Extract the (X, Y) coordinate from the center of the cell holding the provided text.  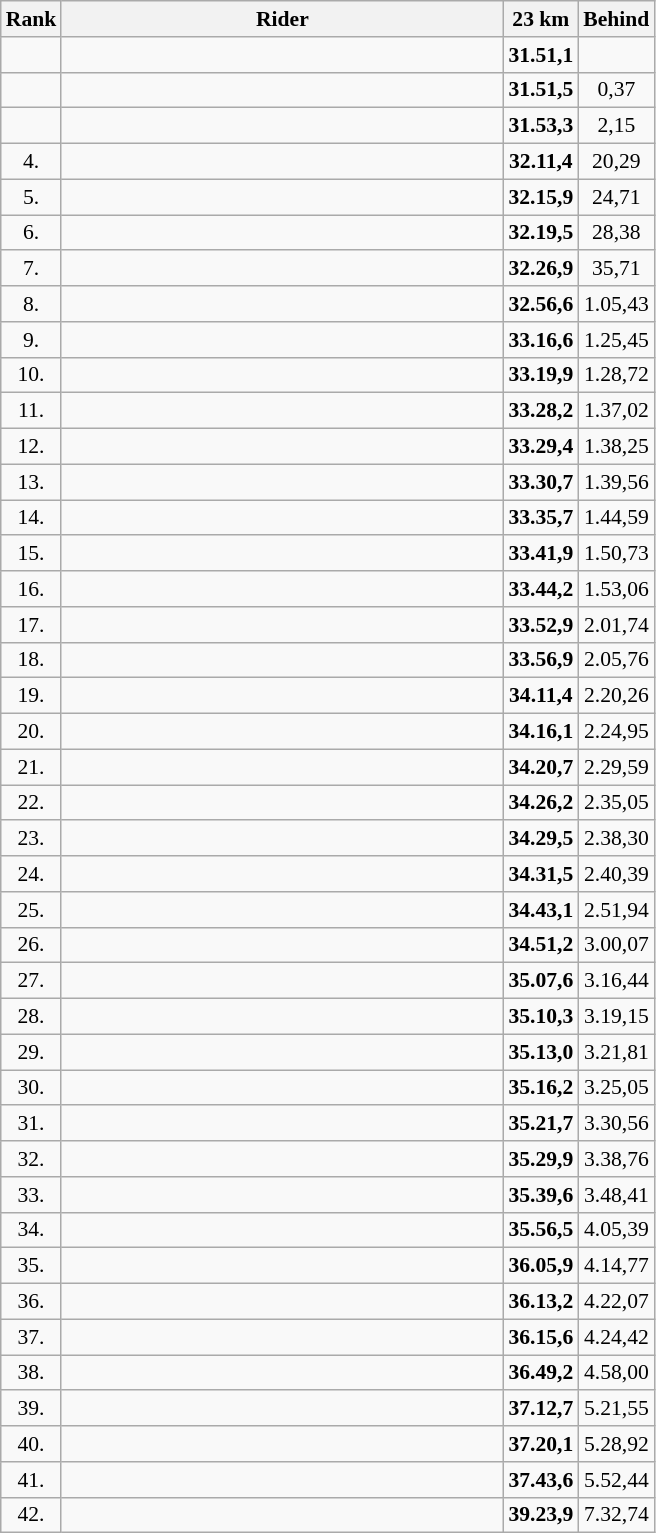
2.38,30 (616, 839)
36.13,2 (540, 1302)
1.50,73 (616, 554)
19. (32, 696)
9. (32, 340)
32.11,4 (540, 162)
37.20,1 (540, 1444)
35.13,0 (540, 1052)
2.05,76 (616, 660)
37.12,7 (540, 1409)
34.11,4 (540, 696)
36.15,6 (540, 1337)
34.16,1 (540, 732)
1.37,02 (616, 411)
21. (32, 767)
42. (32, 1515)
1.44,59 (616, 518)
33.35,7 (540, 518)
31.53,3 (540, 126)
12. (32, 447)
35.10,3 (540, 1017)
5.28,92 (616, 1444)
18. (32, 660)
2.40,39 (616, 874)
14. (32, 518)
34.43,1 (540, 910)
22. (32, 803)
33.44,2 (540, 589)
30. (32, 1088)
35.39,6 (540, 1195)
3.48,41 (616, 1195)
36.05,9 (540, 1266)
11. (32, 411)
35.16,2 (540, 1088)
3.19,15 (616, 1017)
33. (32, 1195)
5. (32, 197)
33.41,9 (540, 554)
4.24,42 (616, 1337)
34. (32, 1230)
33.52,9 (540, 625)
6. (32, 233)
25. (32, 910)
24,71 (616, 197)
37.43,6 (540, 1480)
32.15,9 (540, 197)
2.01,74 (616, 625)
Behind (616, 19)
34.31,5 (540, 874)
2,15 (616, 126)
33.56,9 (540, 660)
15. (32, 554)
35,71 (616, 269)
2.20,26 (616, 696)
1.53,06 (616, 589)
1.25,45 (616, 340)
32.19,5 (540, 233)
34.29,5 (540, 839)
7. (32, 269)
36. (32, 1302)
23. (32, 839)
36.49,2 (540, 1373)
41. (32, 1480)
4.22,07 (616, 1302)
35. (32, 1266)
23 km (540, 19)
27. (32, 981)
33.28,2 (540, 411)
35.29,9 (540, 1159)
Rider (282, 19)
7.32,74 (616, 1515)
3.38,76 (616, 1159)
33.30,7 (540, 482)
1.38,25 (616, 447)
2.29,59 (616, 767)
35.56,5 (540, 1230)
3.16,44 (616, 981)
0,37 (616, 90)
31. (32, 1124)
31.51,1 (540, 55)
1.05,43 (616, 304)
3.25,05 (616, 1088)
35.21,7 (540, 1124)
1.28,72 (616, 375)
10. (32, 375)
34.26,2 (540, 803)
39.23,9 (540, 1515)
24. (32, 874)
2.51,94 (616, 910)
26. (32, 945)
3.00,07 (616, 945)
3.30,56 (616, 1124)
2.24,95 (616, 732)
33.29,4 (540, 447)
2.35,05 (616, 803)
17. (32, 625)
29. (32, 1052)
34.51,2 (540, 945)
20. (32, 732)
32. (32, 1159)
31.51,5 (540, 90)
33.16,6 (540, 340)
5.52,44 (616, 1480)
5.21,55 (616, 1409)
8. (32, 304)
28. (32, 1017)
40. (32, 1444)
32.56,6 (540, 304)
35.07,6 (540, 981)
13. (32, 482)
4. (32, 162)
33.19,9 (540, 375)
28,38 (616, 233)
39. (32, 1409)
4.14,77 (616, 1266)
32.26,9 (540, 269)
16. (32, 589)
4.58,00 (616, 1373)
38. (32, 1373)
1.39,56 (616, 482)
34.20,7 (540, 767)
4.05,39 (616, 1230)
Rank (32, 19)
37. (32, 1337)
20,29 (616, 162)
3.21,81 (616, 1052)
